Capture the cell that displays the provided text and extract its [x, y] central coordinate. 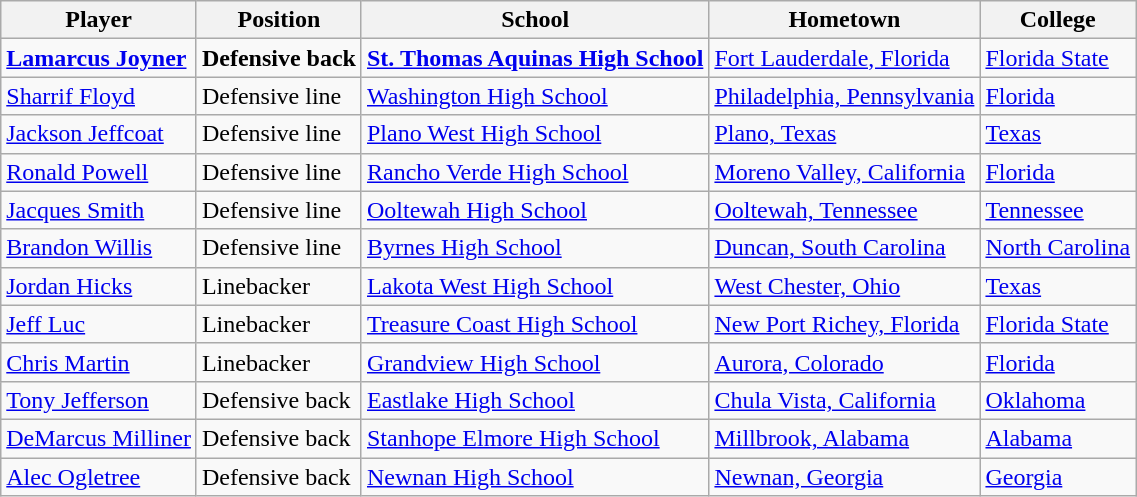
Lakota West High School [534, 286]
Newnan High School [534, 477]
Washington High School [534, 96]
Chula Vista, California [844, 400]
West Chester, Ohio [844, 286]
Brandon Willis [99, 248]
College [1058, 20]
School [534, 20]
Plano, Texas [844, 134]
Tennessee [1058, 210]
Hometown [844, 20]
Position [278, 20]
Aurora, Colorado [844, 362]
Ooltewah High School [534, 210]
Alec Ogletree [99, 477]
Stanhope Elmore High School [534, 438]
Jacques Smith [99, 210]
Grandview High School [534, 362]
Byrnes High School [534, 248]
North Carolina [1058, 248]
Sharrif Floyd [99, 96]
Georgia [1058, 477]
Millbrook, Alabama [844, 438]
Ronald Powell [99, 172]
Fort Lauderdale, Florida [844, 58]
Alabama [1058, 438]
Eastlake High School [534, 400]
St. Thomas Aquinas High School [534, 58]
Plano West High School [534, 134]
New Port Richey, Florida [844, 324]
Chris Martin [99, 362]
DeMarcus Milliner [99, 438]
Jeff Luc [99, 324]
Moreno Valley, California [844, 172]
Duncan, South Carolina [844, 248]
Ooltewah, Tennessee [844, 210]
Jordan Hicks [99, 286]
Treasure Coast High School [534, 324]
Rancho Verde High School [534, 172]
Player [99, 20]
Oklahoma [1058, 400]
Newnan, Georgia [844, 477]
Philadelphia, Pennsylvania [844, 96]
Jackson Jeffcoat [99, 134]
Tony Jefferson [99, 400]
Lamarcus Joyner [99, 58]
